Return the [x, y] coordinate for the center point of the cell that contains the specified text.  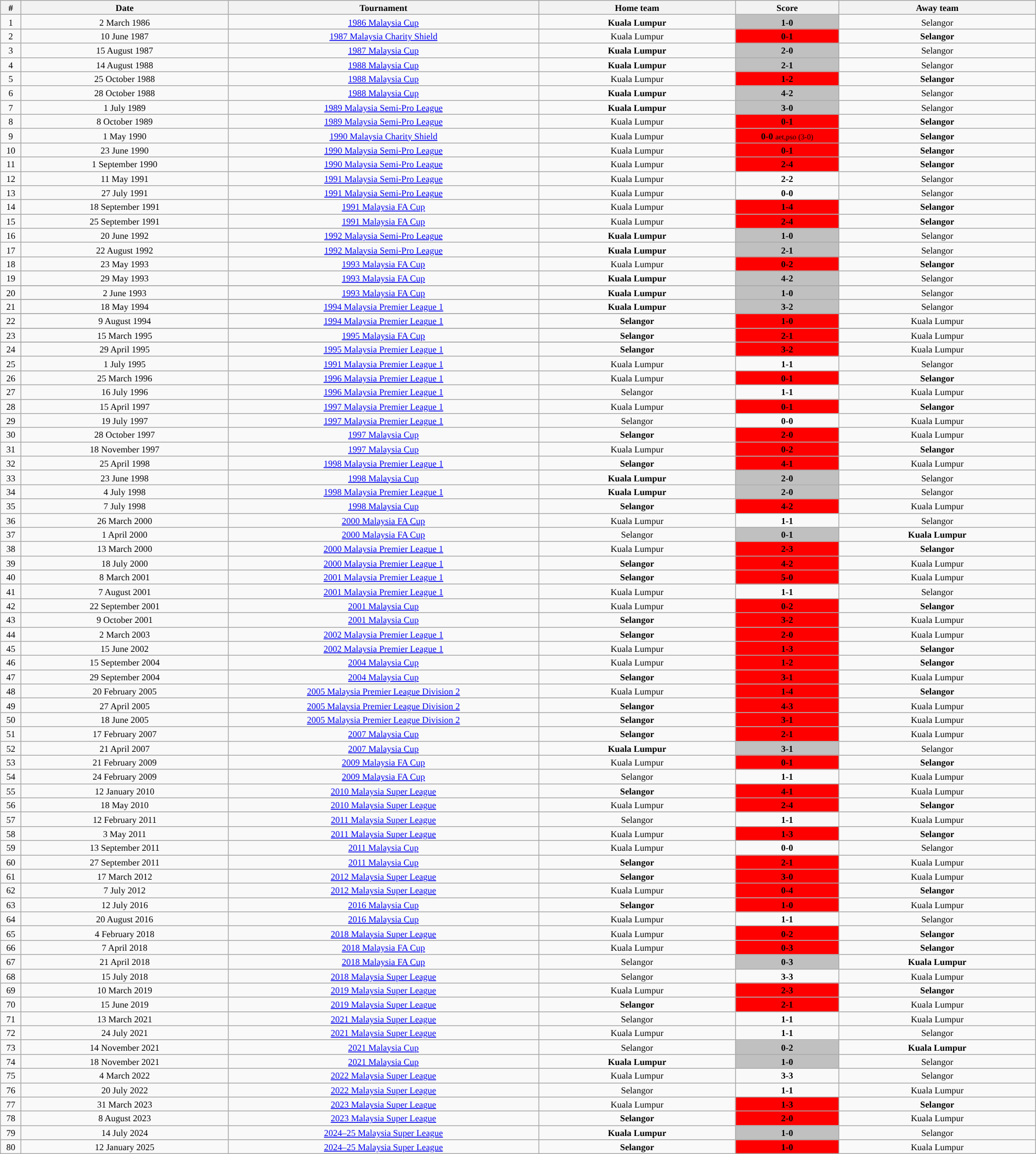
2 [11, 36]
75 [11, 1075]
7 August 2001 [125, 591]
18 November 1997 [125, 449]
3 [11, 50]
18 May 1994 [125, 307]
52 [11, 748]
10 June 1987 [125, 36]
Home team [637, 8]
4 [11, 64]
28 October 1988 [125, 93]
8 March 2001 [125, 577]
43 [11, 620]
25 April 1998 [125, 463]
61 [11, 876]
27 April 2005 [125, 705]
65 [11, 933]
16 [11, 235]
70 [11, 1004]
31 [11, 449]
18 June 2005 [125, 720]
39 [11, 563]
56 [11, 805]
1991 Malaysia Premier League 1 [384, 363]
23 [11, 335]
# [11, 8]
25 October 1988 [125, 79]
10 March 2019 [125, 990]
13 September 2011 [125, 847]
8 October 1989 [125, 121]
17 [11, 250]
29 May 1993 [125, 278]
66 [11, 947]
24 [11, 349]
2-2 [787, 179]
24 July 2021 [125, 1033]
63 [11, 905]
27 September 2011 [125, 862]
54 [11, 776]
6 [11, 93]
23 June 1998 [125, 478]
12 January 2025 [125, 1147]
1 April 2000 [125, 534]
21 April 2007 [125, 748]
26 March 2000 [125, 520]
14 July 2024 [125, 1133]
79 [11, 1133]
14 November 2021 [125, 1047]
1995 Malaysia Premier League 1 [384, 349]
20 August 2016 [125, 919]
48 [11, 691]
2 March 2003 [125, 634]
41 [11, 591]
29 April 1995 [125, 349]
21 February 2009 [125, 762]
9 [11, 136]
22 August 1992 [125, 250]
18 [11, 264]
21 [11, 307]
22 [11, 321]
27 July 1991 [125, 193]
59 [11, 847]
15 June 2019 [125, 1004]
12 February 2011 [125, 819]
53 [11, 762]
23 June 1990 [125, 150]
36 [11, 520]
15 [11, 221]
20 February 2005 [125, 691]
7 July 2012 [125, 891]
20 July 2022 [125, 1090]
29 [11, 421]
15 March 1995 [125, 335]
58 [11, 833]
1 July 1989 [125, 107]
7 April 2018 [125, 947]
45 [11, 649]
3 May 2011 [125, 833]
18 November 2021 [125, 1061]
14 August 1988 [125, 64]
40 [11, 577]
21 April 2018 [125, 962]
15 June 2002 [125, 649]
34 [11, 492]
76 [11, 1090]
51 [11, 734]
37 [11, 534]
18 September 1991 [125, 207]
16 July 1996 [125, 392]
1987 Malaysia Charity Shield [384, 36]
8 August 2023 [125, 1118]
20 June 1992 [125, 235]
11 [11, 164]
62 [11, 891]
1 [11, 22]
57 [11, 819]
29 September 2004 [125, 677]
80 [11, 1147]
0-4 [787, 891]
9 October 2001 [125, 620]
15 April 1997 [125, 406]
73 [11, 1047]
67 [11, 962]
5-0 [787, 577]
78 [11, 1118]
Score [787, 8]
4 February 2018 [125, 933]
18 May 2010 [125, 805]
10 [11, 150]
42 [11, 605]
27 [11, 392]
5 [11, 79]
2 March 1986 [125, 22]
69 [11, 990]
24 February 2009 [125, 776]
13 [11, 193]
19 [11, 278]
26 [11, 378]
13 March 2000 [125, 549]
12 July 2016 [125, 905]
25 September 1991 [125, 221]
9 August 1994 [125, 321]
1990 Malaysia Charity Shield [384, 136]
44 [11, 634]
15 August 1987 [125, 50]
7 July 1998 [125, 506]
28 October 1997 [125, 435]
15 July 2018 [125, 976]
12 January 2010 [125, 791]
23 May 1993 [125, 264]
74 [11, 1061]
18 July 2000 [125, 563]
71 [11, 1018]
1 July 1995 [125, 363]
12 [11, 179]
17 March 2012 [125, 876]
30 [11, 435]
20 [11, 292]
33 [11, 478]
46 [11, 663]
19 July 1997 [125, 421]
68 [11, 976]
25 March 1996 [125, 378]
49 [11, 705]
64 [11, 919]
1 May 1990 [125, 136]
60 [11, 862]
17 February 2007 [125, 734]
13 March 2021 [125, 1018]
14 [11, 207]
1 September 1990 [125, 164]
4 July 1998 [125, 492]
22 September 2001 [125, 605]
Tournament [384, 8]
55 [11, 791]
32 [11, 463]
35 [11, 506]
25 [11, 363]
77 [11, 1104]
Away team [937, 8]
2 June 1993 [125, 292]
11 May 1991 [125, 179]
47 [11, 677]
31 March 2023 [125, 1104]
4 March 2022 [125, 1075]
28 [11, 406]
4-3 [787, 705]
38 [11, 549]
Date [125, 8]
0-0 aet,pso (3-0) [787, 136]
8 [11, 121]
1986 Malaysia Cup [384, 22]
15 September 2004 [125, 663]
50 [11, 720]
72 [11, 1033]
7 [11, 107]
1995 Malaysia FA Cup [384, 335]
1987 Malaysia Cup [384, 50]
